Output the [x, y] coordinate of the center of the cell containing the given text.  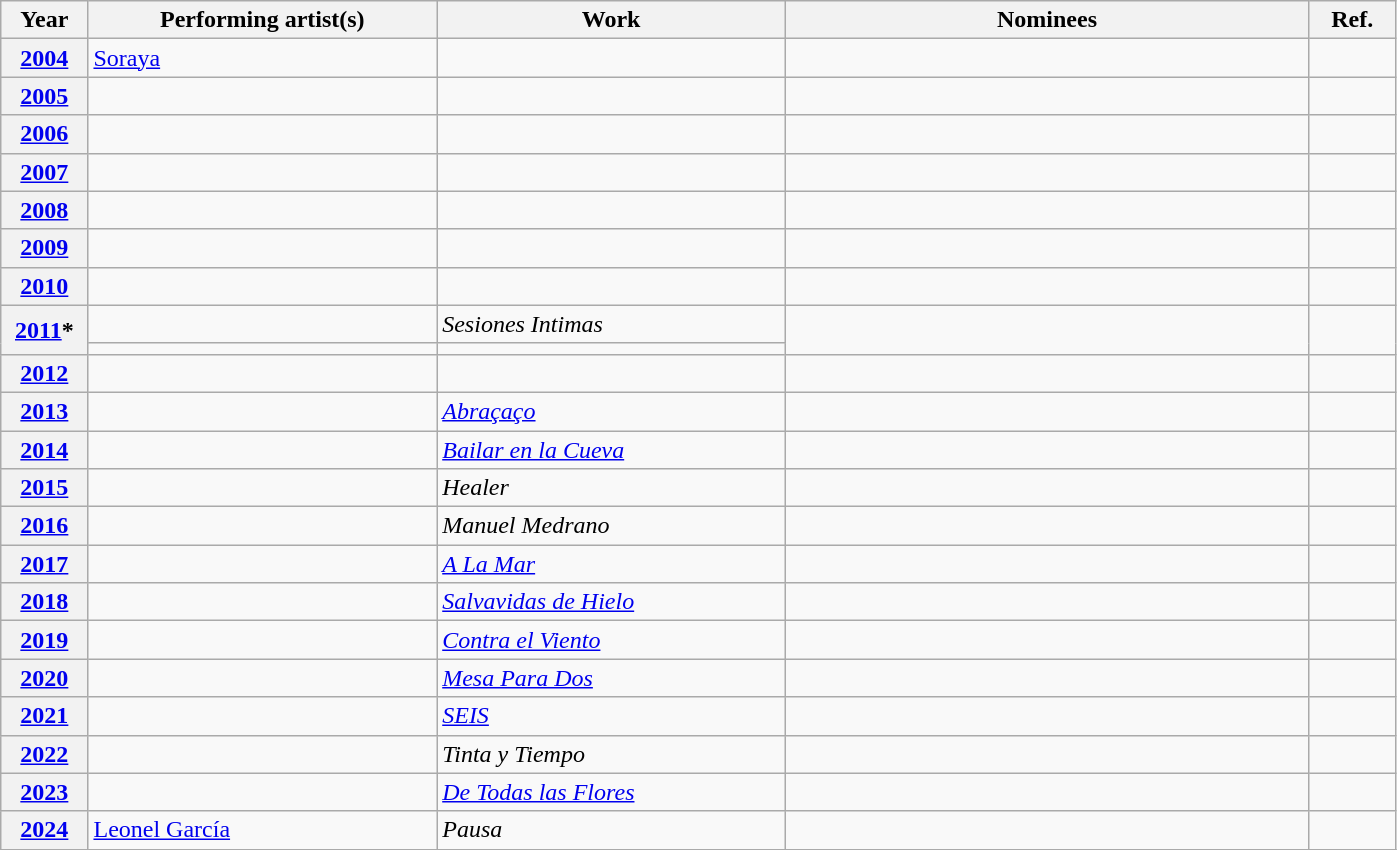
2019 [44, 640]
Ref. [1352, 20]
2007 [44, 172]
2024 [44, 830]
2021 [44, 716]
Sesiones Intimas [612, 324]
Year [44, 20]
2013 [44, 411]
Healer [612, 488]
2008 [44, 210]
2018 [44, 602]
2020 [44, 678]
Manuel Medrano [612, 526]
Nominees [1046, 20]
2005 [44, 96]
2015 [44, 488]
2016 [44, 526]
2023 [44, 792]
2012 [44, 373]
Contra el Viento [612, 640]
2006 [44, 134]
Bailar en la Cueva [612, 449]
Leonel García [262, 830]
2009 [44, 248]
Tinta y Tiempo [612, 754]
2011* [44, 330]
2004 [44, 58]
SEIS [612, 716]
2017 [44, 564]
Salvavidas de Hielo [612, 602]
Pausa [612, 830]
2022 [44, 754]
2014 [44, 449]
De Todas las Flores [612, 792]
Soraya [262, 58]
Work [612, 20]
Abraçaço [612, 411]
Performing artist(s) [262, 20]
2010 [44, 286]
Mesa Para Dos [612, 678]
A La Mar [612, 564]
